Pinpoint the cell where the given text exists, returning its (X, Y) midpoint coordinate. 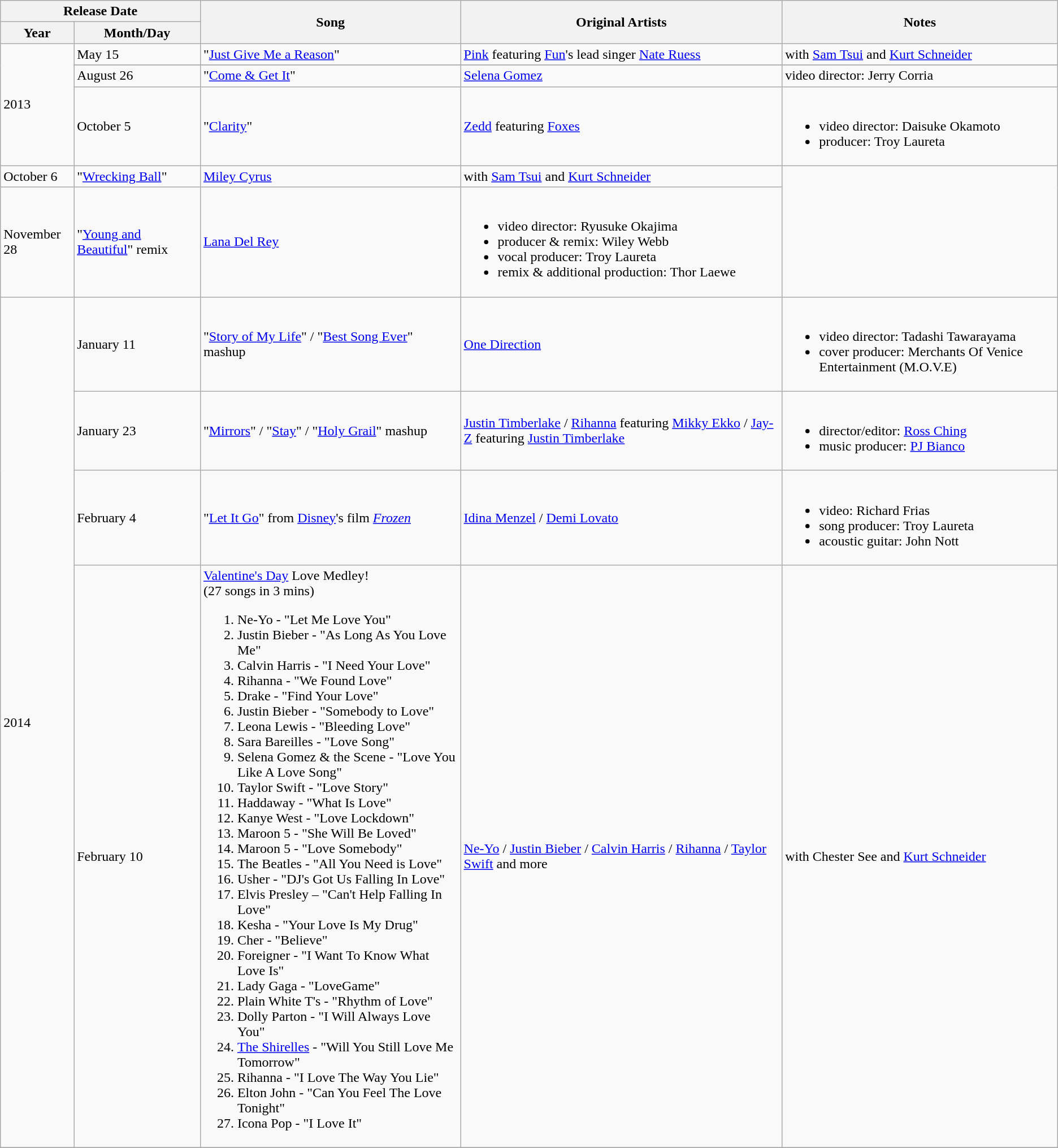
Song (330, 22)
November 28 (37, 242)
"Let It Go" from Disney's film Frozen (330, 518)
Idina Menzel / Demi Lovato (622, 518)
February 4 (137, 518)
Notes (920, 22)
with Chester See and Kurt Schneider (920, 856)
2014 (37, 722)
video: Richard Friassong producer: Troy Lauretaacoustic guitar: John Nott (920, 518)
video director: Jerry Corria (920, 76)
"Mirrors" / "Stay" / "Holy Grail" mashup (330, 431)
October 6 (37, 176)
"Clarity" (330, 126)
2013 (37, 105)
director/editor: Ross Chingmusic producer: PJ Bianco (920, 431)
Original Artists (622, 22)
February 10 (137, 856)
"Young and Beautiful" remix (137, 242)
Justin Timberlake / Rihanna featuring Mikky Ekko / Jay-Z featuring Justin Timberlake (622, 431)
January 11 (137, 344)
Month/Day (137, 33)
"Wrecking Ball" (137, 176)
Zedd featuring Foxes (622, 126)
January 23 (137, 431)
May 15 (137, 54)
One Direction (622, 344)
Ne-Yo / Justin Bieber / Calvin Harris / Rihanna / Taylor Swift and more (622, 856)
Year (37, 33)
Miley Cyrus (330, 176)
"Story of My Life" / "Best Song Ever" mashup (330, 344)
Selena Gomez (622, 76)
video director: Daisuke Okamotoproducer: Troy Laureta (920, 126)
video director: Tadashi Tawarayamacover producer: Merchants Of Venice Entertainment (M.O.V.E) (920, 344)
Pink featuring Fun's lead singer Nate Ruess (622, 54)
Release Date (101, 11)
Lana Del Rey (330, 242)
"Just Give Me a Reason" (330, 54)
August 26 (137, 76)
"Come & Get It" (330, 76)
video director: Ryusuke Okajimaproducer & remix: Wiley Webbvocal producer: Troy Lauretaremix & additional production: Thor Laewe (622, 242)
October 5 (137, 126)
